Return the [x, y] coordinate for the center point of the cell that contains the specified text.  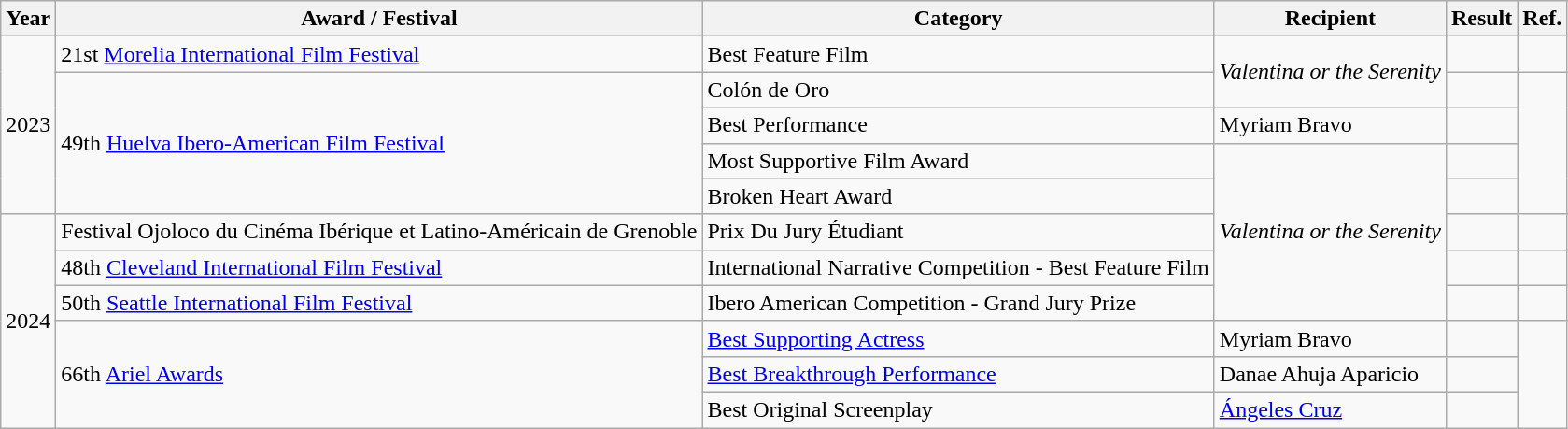
Danae Ahuja Aparicio [1330, 374]
Category [958, 19]
Colón de Oro [958, 90]
50th Seattle International Film Festival [379, 303]
Festival Ojoloco du Cinéma Ibérique et Latino-Américain de Grenoble [379, 232]
Result [1481, 19]
66th Ariel Awards [379, 374]
Ángeles Cruz [1330, 409]
2023 [28, 125]
Best Original Screenplay [958, 409]
Best Feature Film [958, 54]
21st Morelia International Film Festival [379, 54]
Prix Du Jury Étudiant [958, 232]
International Narrative Competition - Best Feature Film [958, 267]
Ibero American Competition - Grand Jury Prize [958, 303]
Best Supporting Actress [958, 338]
Best Performance [958, 125]
48th Cleveland International Film Festival [379, 267]
Broken Heart Award [958, 196]
Year [28, 19]
2024 [28, 321]
Best Breakthrough Performance [958, 374]
Ref. [1543, 19]
49th Huelva Ibero-American Film Festival [379, 143]
Most Supportive Film Award [958, 161]
Recipient [1330, 19]
Award / Festival [379, 19]
